Scan for the cell matching the given text and deliver its (x, y) coordinate at center. 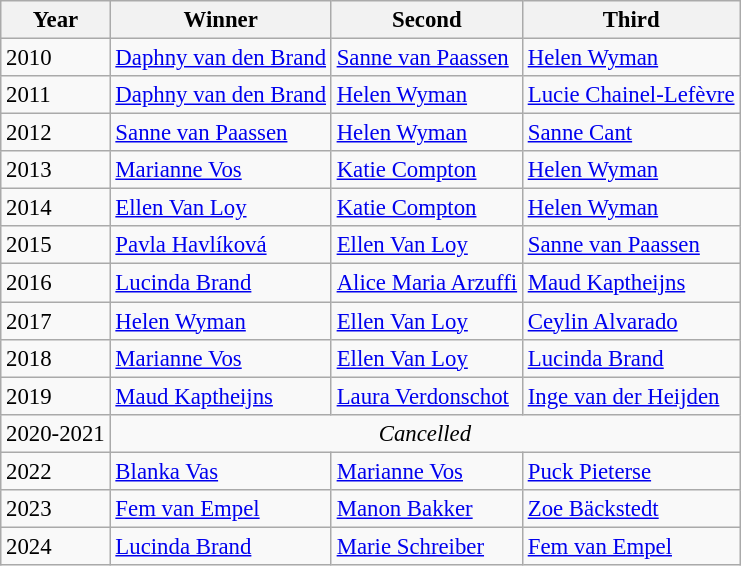
Alice Maria Arzuffi (426, 283)
Blanka Vas (220, 471)
2017 (56, 321)
Year (56, 20)
2014 (56, 208)
Ceylin Alvarado (630, 321)
2012 (56, 133)
2020-2021 (56, 433)
2016 (56, 283)
2018 (56, 358)
Puck Pieterse (630, 471)
2019 (56, 396)
2013 (56, 170)
2011 (56, 95)
2010 (56, 58)
2023 (56, 509)
2015 (56, 245)
Sanne Cant (630, 133)
Second (426, 20)
Pavla Havlíková (220, 245)
Lucie Chainel-Lefèvre (630, 95)
Marie Schreiber (426, 546)
Third (630, 20)
Laura Verdonschot (426, 396)
Zoe Bäckstedt (630, 509)
Manon Bakker (426, 509)
Winner (220, 20)
Cancelled (425, 433)
Inge van der Heijden (630, 396)
2022 (56, 471)
2024 (56, 546)
